Return [X, Y] of the center of cell containing provided text 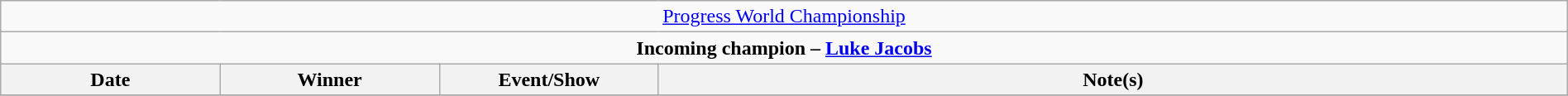
Progress World Championship [784, 17]
Date [111, 79]
Event/Show [549, 79]
Note(s) [1113, 79]
Incoming champion – Luke Jacobs [784, 48]
Winner [329, 79]
